Return the (x, y) coordinate for the center point of the cell that contains the specified text.  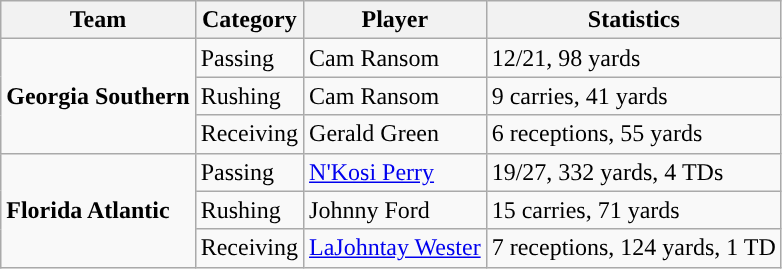
Statistics (634, 20)
19/27, 332 yards, 4 TDs (634, 172)
N'Kosi Perry (396, 172)
12/21, 98 yards (634, 58)
9 carries, 41 yards (634, 96)
Team (98, 20)
Player (396, 20)
6 receptions, 55 yards (634, 134)
Georgia Southern (98, 96)
Florida Atlantic (98, 210)
15 carries, 71 yards (634, 210)
Gerald Green (396, 134)
7 receptions, 124 yards, 1 TD (634, 248)
Johnny Ford (396, 210)
LaJohntay Wester (396, 248)
Category (249, 20)
